Extract the (X, Y) coordinate from the center of the cell holding the provided text.  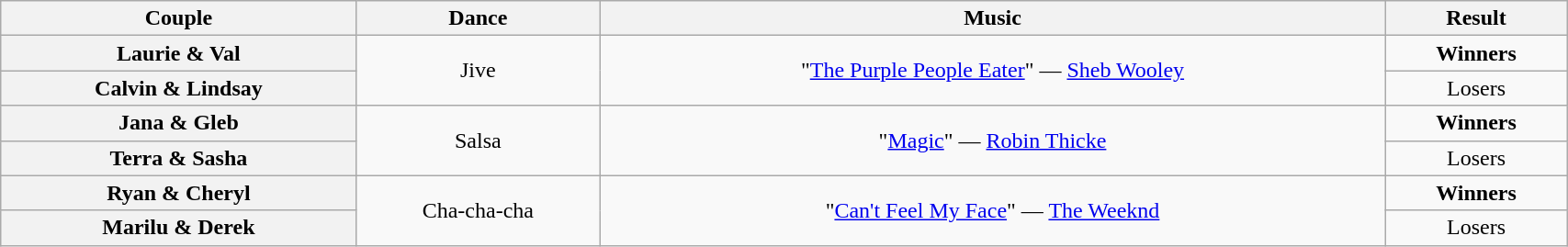
Dance (478, 18)
Cha-cha-cha (478, 210)
Jive (478, 71)
Music (993, 18)
"Can't Feel My Face" — The Weeknd (993, 210)
Terra & Sasha (178, 158)
Jana & Gleb (178, 123)
Calvin & Lindsay (178, 88)
Ryan & Cheryl (178, 193)
Couple (178, 18)
Marilu & Derek (178, 228)
Result (1475, 18)
"The Purple People Eater" — Sheb Wooley (993, 71)
"Magic" — Robin Thicke (993, 140)
Salsa (478, 140)
Laurie & Val (178, 53)
